Scan for the cell matching the given text and deliver its [x, y] coordinate at center. 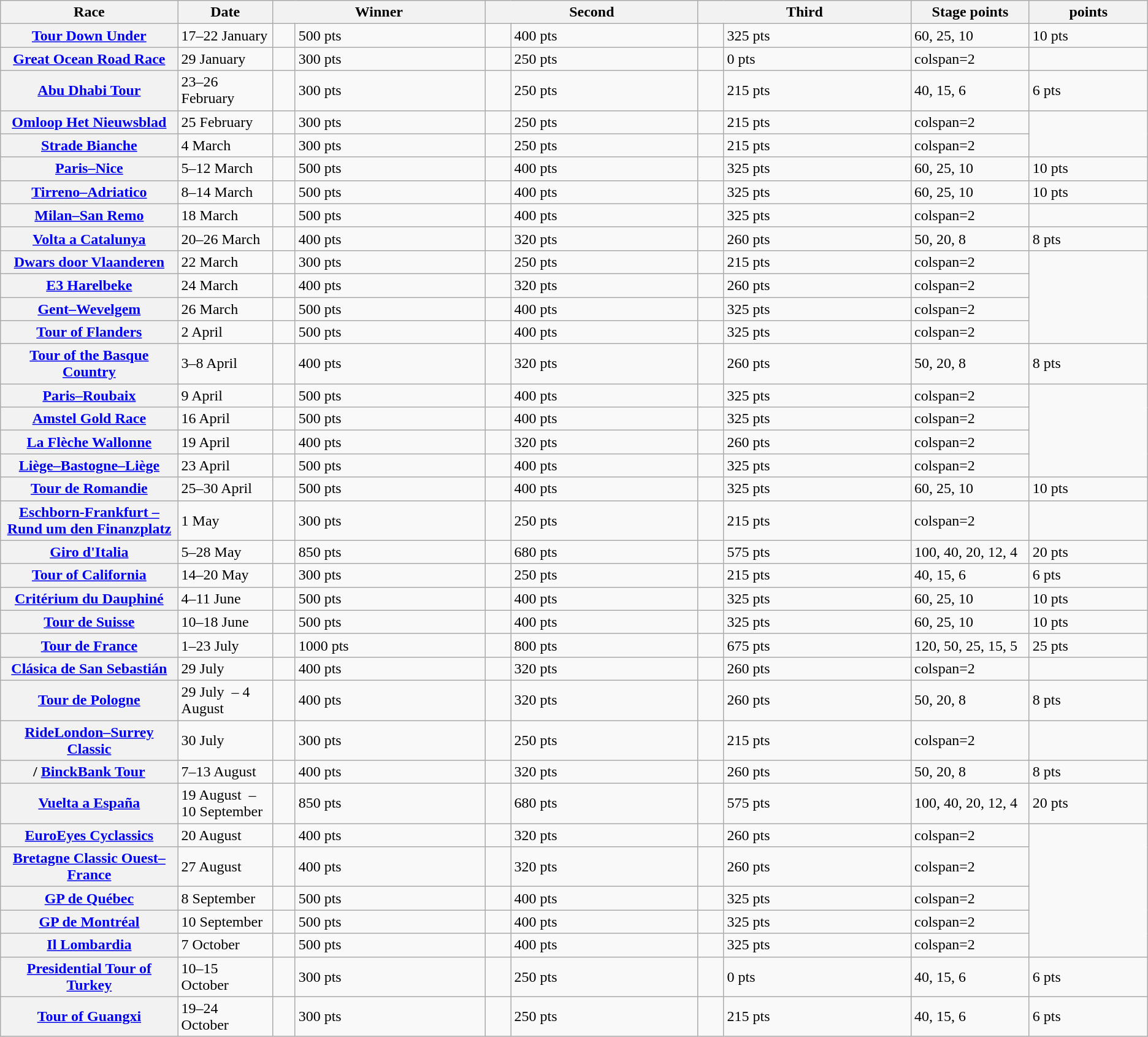
3–8 April [225, 364]
14–20 May [225, 575]
16 April [225, 419]
Amstel Gold Race [90, 419]
Clásica de San Sebastián [90, 668]
19 April [225, 442]
GP de Montréal [90, 922]
29 July – 4 August [225, 700]
Paris–Nice [90, 169]
Presidential Tour of Turkey [90, 976]
Dwars door Vlaanderen [90, 262]
25–30 April [225, 489]
Giro d'Italia [90, 552]
Third [805, 12]
22 March [225, 262]
GP de Québec [90, 898]
EuroEyes Cyclassics [90, 835]
800 pts [605, 645]
2 April [225, 332]
10–15 October [225, 976]
26 March [225, 308]
30 July [225, 740]
1–23 July [225, 645]
Il Lombardia [90, 945]
10 September [225, 922]
Critérium du Dauphiné [90, 599]
Strade Bianche [90, 145]
5–12 March [225, 169]
La Flèche Wallonne [90, 442]
23 April [225, 465]
Eschborn-Frankfurt – Rund um den Finanzplatz [90, 520]
20 August [225, 835]
Omloop Het Nieuwsblad [90, 122]
Volta a Catalunya [90, 239]
Race [90, 12]
Winner [379, 12]
7 October [225, 945]
1000 pts [390, 645]
Tour de Suisse [90, 622]
10–18 June [225, 622]
25 February [225, 122]
Tirreno–Adriatico [90, 192]
120, 50, 25, 15, 5 [970, 645]
25 pts [1088, 645]
Date [225, 12]
E3 Harelbeke [90, 285]
Milan–San Remo [90, 215]
Abu Dhabi Tour [90, 91]
20–26 March [225, 239]
5–28 May [225, 552]
Tour of the Basque Country [90, 364]
7–13 August [225, 772]
points [1088, 12]
1 May [225, 520]
Great Ocean Road Race [90, 59]
27 August [225, 867]
Gent–Wevelgem [90, 308]
Tour of Flanders [90, 332]
9 April [225, 396]
17–22 January [225, 36]
Tour de France [90, 645]
Tour de Romandie [90, 489]
Stage points [970, 12]
Bretagne Classic Ouest–France [90, 867]
Paris–Roubaix [90, 396]
Liège–Bastogne–Liège [90, 465]
Vuelta a España [90, 803]
19–24 October [225, 1017]
18 March [225, 215]
29 January [225, 59]
Tour de Pologne [90, 700]
19 August – 10 September [225, 803]
24 March [225, 285]
RideLondon–Surrey Classic [90, 740]
675 pts [817, 645]
8–14 March [225, 192]
23–26 February [225, 91]
29 July [225, 668]
4–11 June [225, 599]
/ BinckBank Tour [90, 772]
Tour Down Under [90, 36]
Second [591, 12]
8 September [225, 898]
Tour of California [90, 575]
4 March [225, 145]
Tour of Guangxi [90, 1017]
